Return (X, Y) of the center of cell containing provided text 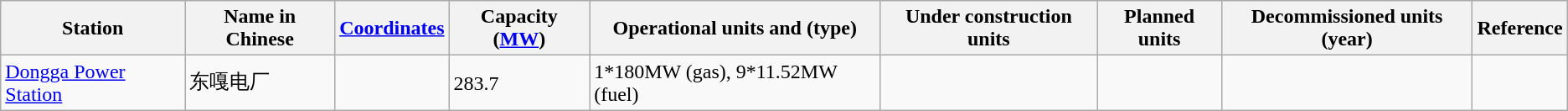
Under construction units (988, 29)
Planned units (1159, 29)
Name in Chinese (260, 29)
Capacity (MW) (519, 29)
283.7 (519, 82)
Reference (1519, 29)
Operational units and (type) (735, 29)
1*180MW (gas), 9*11.52MW (fuel) (735, 82)
Decommissioned units (year) (1347, 29)
东嘎电厂 (260, 82)
Dongga Power Station (93, 82)
Coordinates (392, 29)
Station (93, 29)
